Search for the cell housing the specified text and yield its [X, Y] center coordinate. 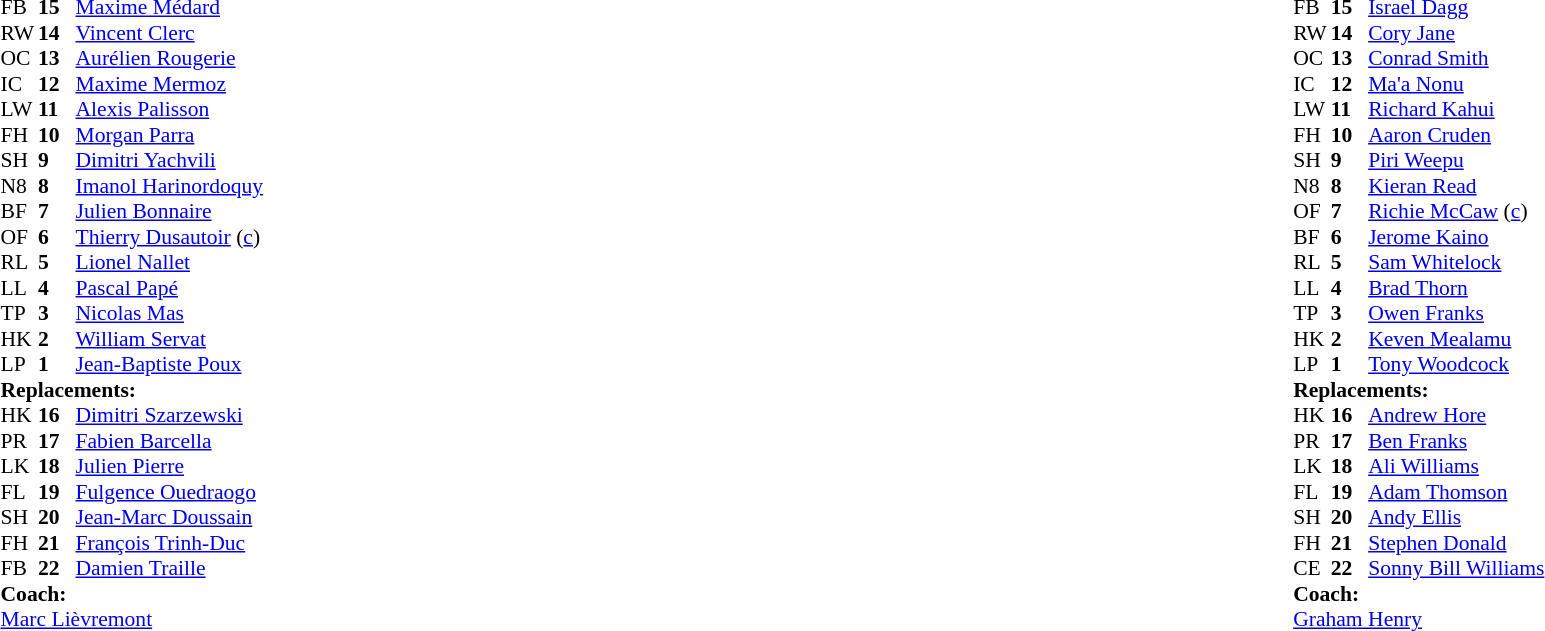
Dimitri Szarzewski [170, 415]
Jerome Kaino [1456, 237]
Jean-Baptiste Poux [170, 365]
Aaron Cruden [1456, 135]
Owen Franks [1456, 313]
Ma'a Nonu [1456, 84]
Tony Woodcock [1456, 365]
Adam Thomson [1456, 492]
Lionel Nallet [170, 263]
Alexis Palisson [170, 109]
Richard Kahui [1456, 109]
Kieran Read [1456, 186]
Vincent Clerc [170, 33]
Damien Traille [170, 569]
Fulgence Ouedraogo [170, 492]
Julien Bonnaire [170, 211]
François Trinh-Duc [170, 543]
Andy Ellis [1456, 517]
Andrew Hore [1456, 415]
Ben Franks [1456, 441]
FB [19, 569]
Cory Jane [1456, 33]
Julien Pierre [170, 467]
Morgan Parra [170, 135]
Dimitri Yachvili [170, 161]
Maxime Mermoz [170, 84]
Sonny Bill Williams [1456, 569]
Sam Whitelock [1456, 263]
CE [1312, 569]
Aurélien Rougerie [170, 59]
Piri Weepu [1456, 161]
Ali Williams [1456, 467]
Nicolas Mas [170, 313]
Richie McCaw (c) [1456, 211]
Fabien Barcella [170, 441]
Conrad Smith [1456, 59]
Imanol Harinordoquy [170, 186]
Keven Mealamu [1456, 339]
Stephen Donald [1456, 543]
Brad Thorn [1456, 288]
William Servat [170, 339]
Pascal Papé [170, 288]
Thierry Dusautoir (c) [170, 237]
Jean-Marc Doussain [170, 517]
